Locate the cell with the specified text and output its (X, Y) center coordinate. 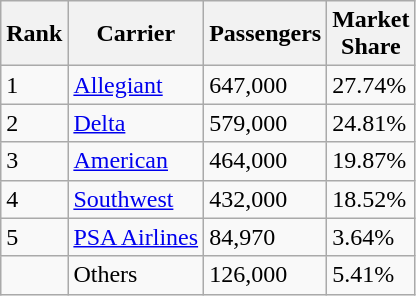
Rank (34, 34)
5 (34, 237)
Allegiant (136, 85)
126,000 (266, 275)
3 (34, 161)
647,000 (266, 85)
1 (34, 85)
4 (34, 199)
2 (34, 123)
Delta (136, 123)
432,000 (266, 199)
MarketShare (371, 34)
27.74% (371, 85)
24.81% (371, 123)
464,000 (266, 161)
5.41% (371, 275)
PSA Airlines (136, 237)
Southwest (136, 199)
Passengers (266, 34)
Others (136, 275)
84,970 (266, 237)
3.64% (371, 237)
579,000 (266, 123)
19.87% (371, 161)
American (136, 161)
Carrier (136, 34)
18.52% (371, 199)
